Return [x, y] of the center of cell containing provided text 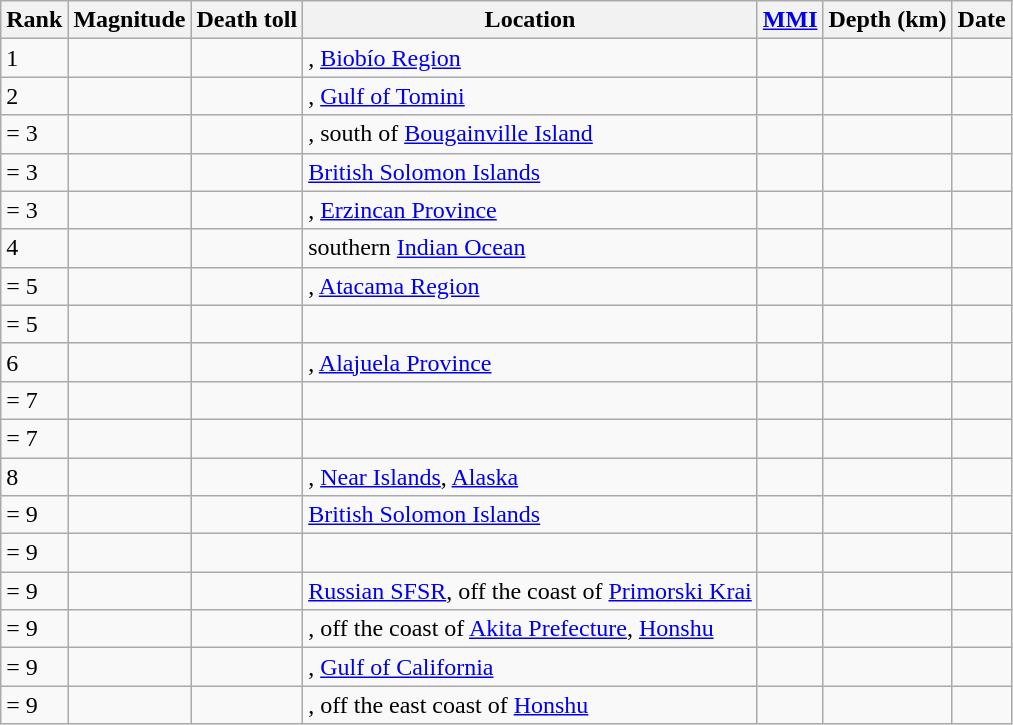
Magnitude [130, 20]
, Atacama Region [530, 286]
, Gulf of Tomini [530, 96]
2 [34, 96]
southern Indian Ocean [530, 248]
, Erzincan Province [530, 210]
, Gulf of California [530, 667]
4 [34, 248]
6 [34, 362]
, off the coast of Akita Prefecture, Honshu [530, 629]
, Biobío Region [530, 58]
Rank [34, 20]
MMI [790, 20]
Russian SFSR, off the coast of Primorski Krai [530, 591]
Location [530, 20]
Death toll [247, 20]
, Near Islands, Alaska [530, 477]
, Alajuela Province [530, 362]
, south of Bougainville Island [530, 134]
1 [34, 58]
, off the east coast of Honshu [530, 705]
Date [982, 20]
8 [34, 477]
Depth (km) [888, 20]
